Extract the [X, Y] coordinate from the center of the cell holding the provided text.  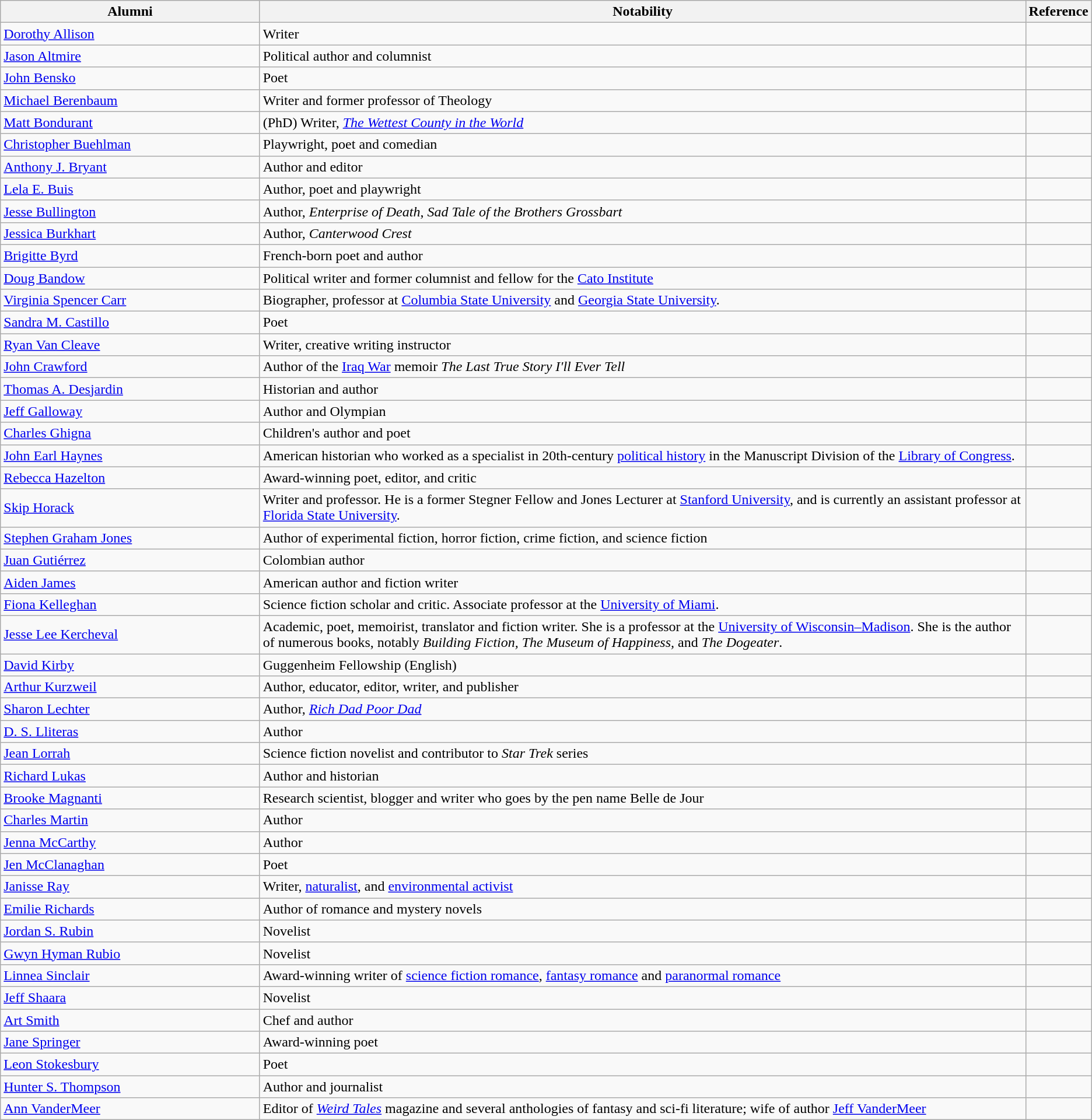
Jesse Lee Kercheval [130, 635]
Dorothy Allison [130, 34]
Award-winning poet [643, 1042]
John Crawford [130, 367]
Thomas A. Desjardin [130, 389]
American author and fiction writer [643, 582]
Jean Lorrah [130, 754]
Janisse Ray [130, 887]
Gwyn Hyman Rubio [130, 953]
Jessica Burkhart [130, 233]
Science fiction novelist and contributor to Star Trek series [643, 754]
Anthony J. Bryant [130, 167]
John Bensko [130, 78]
Writer, creative writing instructor [643, 345]
Author, Rich Dad Poor Dad [643, 709]
Doug Bandow [130, 278]
John Earl Haynes [130, 456]
Charles Martin [130, 820]
Author of experimental fiction, horror fiction, crime fiction, and science fiction [643, 538]
American historian who worked as a specialist in 20th-century political history in the Manuscript Division of the Library of Congress. [643, 456]
Writer and former professor of Theology [643, 100]
Christopher Buehlman [130, 145]
Children's author and poet [643, 433]
Skip Horack [130, 508]
Science fiction scholar and critic. Associate professor at the University of Miami. [643, 604]
Juan Gutiérrez [130, 560]
Political writer and former columnist and fellow for the Cato Institute [643, 278]
Author and journalist [643, 1087]
Author and editor [643, 167]
Ann VanderMeer [130, 1109]
Writer, naturalist, and environmental activist [643, 887]
Author and historian [643, 776]
Jen McClanaghan [130, 864]
Author, Enterprise of Death, Sad Tale of the Brothers Grossbart [643, 211]
Writer [643, 34]
Guggenheim Fellowship (English) [643, 664]
Author of romance and mystery novels [643, 909]
Michael Berenbaum [130, 100]
Linnea Sinclair [130, 975]
Author, educator, editor, writer, and publisher [643, 687]
Art Smith [130, 1020]
Author, poet and playwright [643, 189]
Sharon Lechter [130, 709]
Ryan Van Cleave [130, 345]
Jesse Bullington [130, 211]
Jane Springer [130, 1042]
Jason Altmire [130, 56]
French-born poet and author [643, 256]
David Kirby [130, 664]
Hunter S. Thompson [130, 1087]
Virginia Spencer Carr [130, 300]
D. S. Lliteras [130, 731]
Author, Canterwood Crest [643, 233]
Jenna McCarthy [130, 842]
Brigitte Byrd [130, 256]
Sandra M. Castillo [130, 323]
Lela E. Buis [130, 189]
Stephen Graham Jones [130, 538]
Editor of Weird Tales magazine and several anthologies of fantasy and sci-fi literature; wife of author Jeff VanderMeer [643, 1109]
Author and Olympian [643, 411]
Alumni [130, 12]
Richard Lukas [130, 776]
Research scientist, blogger and writer who goes by the pen name Belle de Jour [643, 798]
Author of the Iraq War memoir The Last True Story I'll Ever Tell [643, 367]
Reference [1058, 12]
Biographer, professor at Columbia State University and Georgia State University. [643, 300]
Historian and author [643, 389]
Political author and columnist [643, 56]
Leon Stokesbury [130, 1065]
Fiona Kelleghan [130, 604]
Chef and author [643, 1020]
Aiden James [130, 582]
Notability [643, 12]
Brooke Magnanti [130, 798]
Charles Ghigna [130, 433]
Colombian author [643, 560]
Arthur Kurzweil [130, 687]
Award-winning poet, editor, and critic [643, 478]
Rebecca Hazelton [130, 478]
Award-winning writer of science fiction romance, fantasy romance and paranormal romance [643, 975]
Emilie Richards [130, 909]
Playwright, poet and comedian [643, 145]
Jeff Galloway [130, 411]
(PhD) Writer, The Wettest County in the World [643, 123]
Jeff Shaara [130, 998]
Jordan S. Rubin [130, 931]
Matt Bondurant [130, 123]
